Output the [x, y] coordinate of the center of the cell containing the given text.  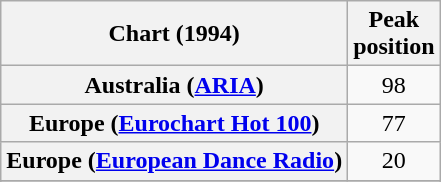
20 [394, 161]
77 [394, 123]
Peakposition [394, 34]
98 [394, 85]
Australia (ARIA) [174, 85]
Europe (European Dance Radio) [174, 161]
Chart (1994) [174, 34]
Europe (Eurochart Hot 100) [174, 123]
